Return the [X, Y] coordinate for the center point of the cell that contains the specified text.  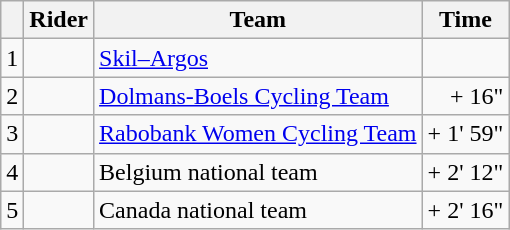
+ 16" [466, 96]
5 [12, 210]
+ 2' 16" [466, 210]
Dolmans-Boels Cycling Team [258, 96]
Belgium national team [258, 172]
+ 1' 59" [466, 134]
Skil–Argos [258, 58]
1 [12, 58]
3 [12, 134]
+ 2' 12" [466, 172]
Time [466, 20]
2 [12, 96]
Canada national team [258, 210]
Rabobank Women Cycling Team [258, 134]
Rider [59, 20]
Team [258, 20]
4 [12, 172]
